Find where the given text appears and provide that cell's center as (X, Y) coordinate. 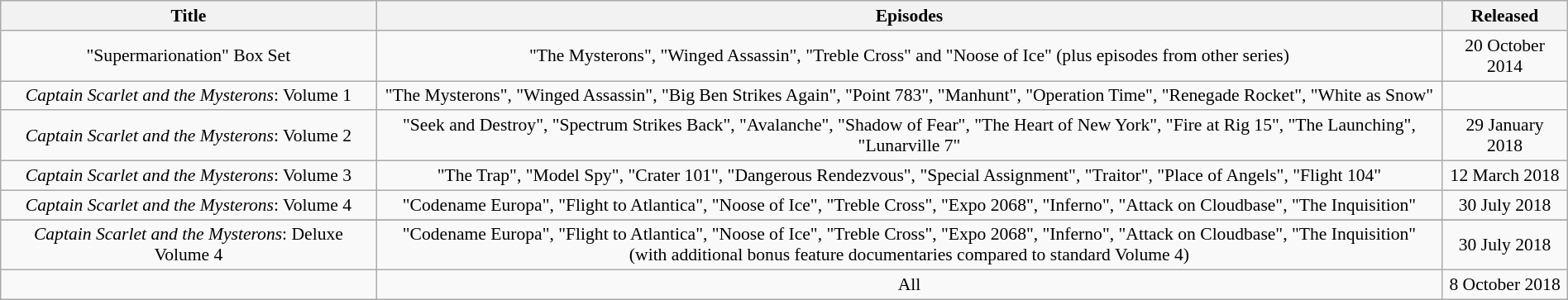
Title (189, 16)
"The Mysterons", "Winged Assassin", "Treble Cross" and "Noose of Ice" (plus episodes from other series) (910, 56)
12 March 2018 (1505, 176)
"Supermarionation" Box Set (189, 56)
Released (1505, 16)
20 October 2014 (1505, 56)
Captain Scarlet and the Mysterons: Volume 3 (189, 176)
All (910, 285)
8 October 2018 (1505, 285)
29 January 2018 (1505, 136)
"The Mysterons", "Winged Assassin", "Big Ben Strikes Again", "Point 783", "Manhunt", "Operation Time", "Renegade Rocket", "White as Snow" (910, 96)
Captain Scarlet and the Mysterons: Volume 4 (189, 205)
Captain Scarlet and the Mysterons: Deluxe Volume 4 (189, 245)
Captain Scarlet and the Mysterons: Volume 2 (189, 136)
"Codename Europa", "Flight to Atlantica", "Noose of Ice", "Treble Cross", "Expo 2068", "Inferno", "Attack on Cloudbase", "The Inquisition" (910, 205)
Episodes (910, 16)
Captain Scarlet and the Mysterons: Volume 1 (189, 96)
"The Trap", "Model Spy", "Crater 101", "Dangerous Rendezvous", "Special Assignment", "Traitor", "Place of Angels", "Flight 104" (910, 176)
